Pinpoint the cell where the given text exists, returning its (x, y) midpoint coordinate. 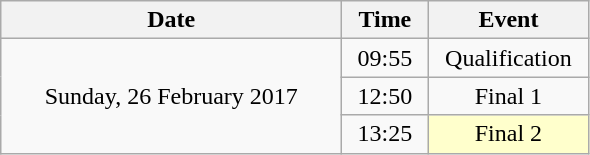
Final 1 (508, 96)
Event (508, 20)
Qualification (508, 58)
Final 2 (508, 134)
13:25 (385, 134)
Date (172, 20)
09:55 (385, 58)
Sunday, 26 February 2017 (172, 96)
Time (385, 20)
12:50 (385, 96)
